Extract the (X, Y) coordinate from the center of the cell holding the provided text.  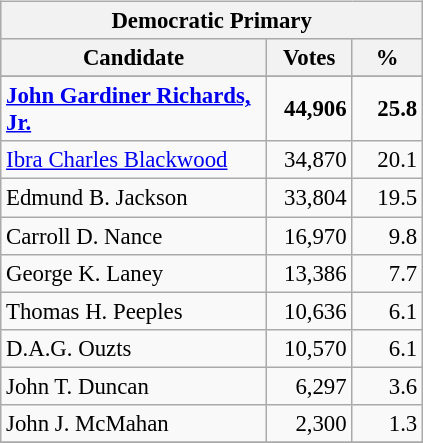
Votes (309, 58)
33,804 (309, 198)
D.A.G. Ouzts (134, 348)
John J. McMahan (134, 423)
7.7 (388, 273)
% (388, 58)
Thomas H. Peeples (134, 311)
10,570 (309, 348)
3.6 (388, 386)
1.3 (388, 423)
John Gardiner Richards, Jr. (134, 110)
13,386 (309, 273)
Carroll D. Nance (134, 235)
44,906 (309, 110)
20.1 (388, 160)
6,297 (309, 386)
2,300 (309, 423)
John T. Duncan (134, 386)
Edmund B. Jackson (134, 198)
George K. Laney (134, 273)
Ibra Charles Blackwood (134, 160)
25.8 (388, 110)
10,636 (309, 311)
19.5 (388, 198)
9.8 (388, 235)
Candidate (134, 58)
16,970 (309, 235)
34,870 (309, 160)
Democratic Primary (212, 21)
